Extract the (X, Y) coordinate from the center of the cell holding the provided text.  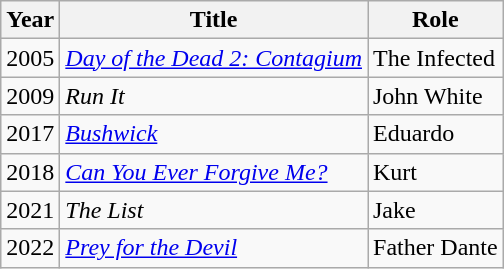
John White (436, 96)
Can You Ever Forgive Me? (214, 172)
Title (214, 20)
Kurt (436, 172)
Role (436, 20)
Eduardo (436, 134)
The List (214, 210)
2009 (30, 96)
2005 (30, 58)
2022 (30, 248)
The Infected (436, 58)
2021 (30, 210)
2018 (30, 172)
Bushwick (214, 134)
Jake (436, 210)
2017 (30, 134)
Day of the Dead 2: Contagium (214, 58)
Father Dante (436, 248)
Year (30, 20)
Run It (214, 96)
Prey for the Devil (214, 248)
